Extract the (X, Y) coordinate from the center of the cell holding the provided text.  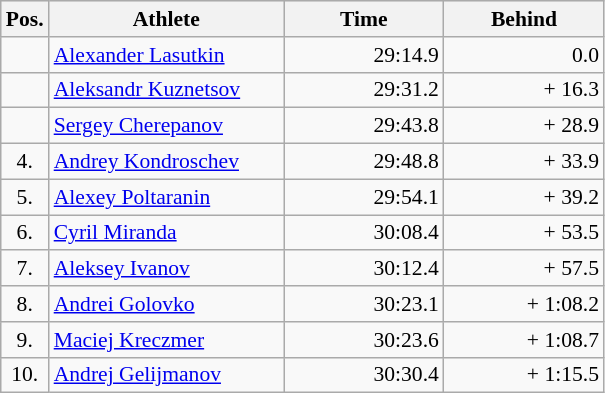
Andrei Golovko (166, 304)
Andrey Kondroschev (166, 162)
6. (25, 233)
5. (25, 197)
30:30.4 (364, 375)
Andrej Gelijmanov (166, 375)
+ 1:08.2 (524, 304)
+ 28.9 (524, 126)
Athlete (166, 19)
10. (25, 375)
+ 1:08.7 (524, 340)
+ 16.3 (524, 90)
4. (25, 162)
Alexey Poltaranin (166, 197)
30:23.1 (364, 304)
29:31.2 (364, 90)
+ 1:15.5 (524, 375)
Pos. (25, 19)
Behind (524, 19)
Time (364, 19)
Cyril Miranda (166, 233)
Alexander Lasutkin (166, 55)
30:12.4 (364, 269)
Aleksey Ivanov (166, 269)
+ 57.5 (524, 269)
29:14.9 (364, 55)
Maciej Kreczmer (166, 340)
29:54.1 (364, 197)
Sergey Cherepanov (166, 126)
0.0 (524, 55)
8. (25, 304)
+ 39.2 (524, 197)
+ 33.9 (524, 162)
7. (25, 269)
29:48.8 (364, 162)
29:43.8 (364, 126)
9. (25, 340)
30:08.4 (364, 233)
Aleksandr Kuznetsov (166, 90)
+ 53.5 (524, 233)
30:23.6 (364, 340)
